Detect which cell encompasses the target text, then output its (X, Y) center coordinate. 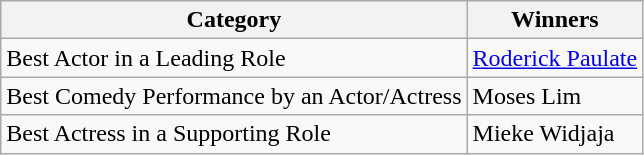
Best Actress in a Supporting Role (234, 134)
Best Comedy Performance by an Actor/Actress (234, 96)
Winners (555, 20)
Mieke Widjaja (555, 134)
Roderick Paulate (555, 58)
Category (234, 20)
Best Actor in a Leading Role (234, 58)
Moses Lim (555, 96)
